From the cell containing the given text, extract its center point as (x, y) coordinate. 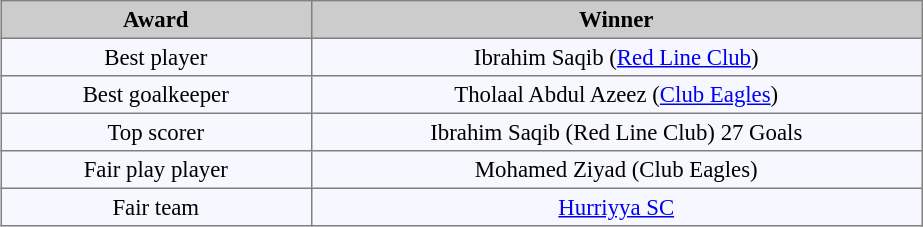
Best goalkeeper (155, 95)
Fair team (155, 207)
Ibrahim Saqib (Red Line Club) 27 Goals (616, 132)
Winner (616, 20)
Ibrahim Saqib (Red Line Club) (616, 57)
Top scorer (155, 132)
Mohamed Ziyad (Club Eagles) (616, 170)
Fair play player (155, 170)
Award (155, 20)
Hurriyya SC (616, 207)
Tholaal Abdul Azeez (Club Eagles) (616, 95)
Best player (155, 57)
